Output the (x, y) coordinate of the center of the cell containing the given text.  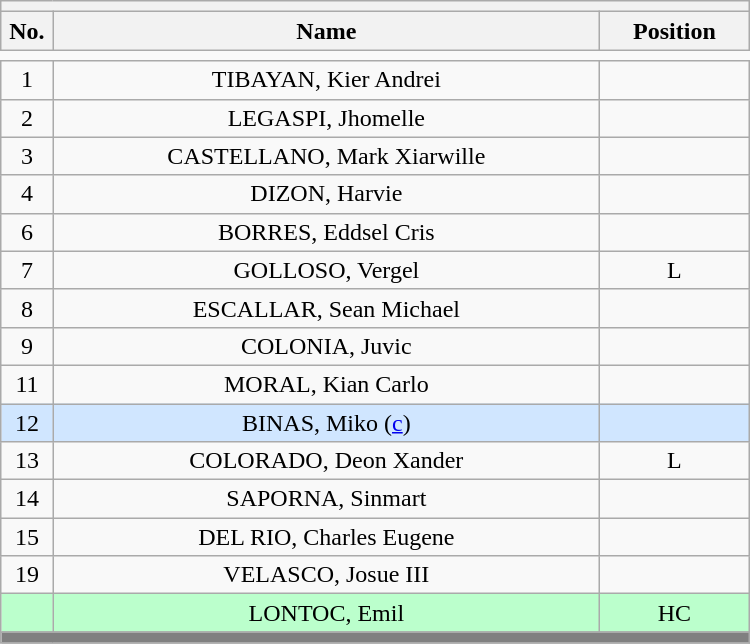
GOLLOSO, Vergel (326, 270)
11 (27, 384)
ESCALLAR, Sean Michael (326, 308)
9 (27, 346)
4 (27, 194)
CASTELLANO, Mark Xiarwille (326, 156)
SAPORNA, Sinmart (326, 499)
VELASCO, Josue III (326, 575)
BINAS, Miko (c) (326, 423)
7 (27, 270)
DEL RIO, Charles Eugene (326, 537)
15 (27, 537)
6 (27, 232)
TIBAYAN, Kier Andrei (326, 80)
DIZON, Harvie (326, 194)
No. (27, 31)
COLONIA, Juvic (326, 346)
BORRES, Eddsel Cris (326, 232)
COLORADO, Deon Xander (326, 461)
2 (27, 118)
HC (675, 613)
13 (27, 461)
Name (326, 31)
12 (27, 423)
8 (27, 308)
MORAL, Kian Carlo (326, 384)
14 (27, 499)
LONTOC, Emil (326, 613)
19 (27, 575)
1 (27, 80)
LEGASPI, Jhomelle (326, 118)
3 (27, 156)
Position (675, 31)
